Extract the (X, Y) coordinate from the center of the cell holding the provided text.  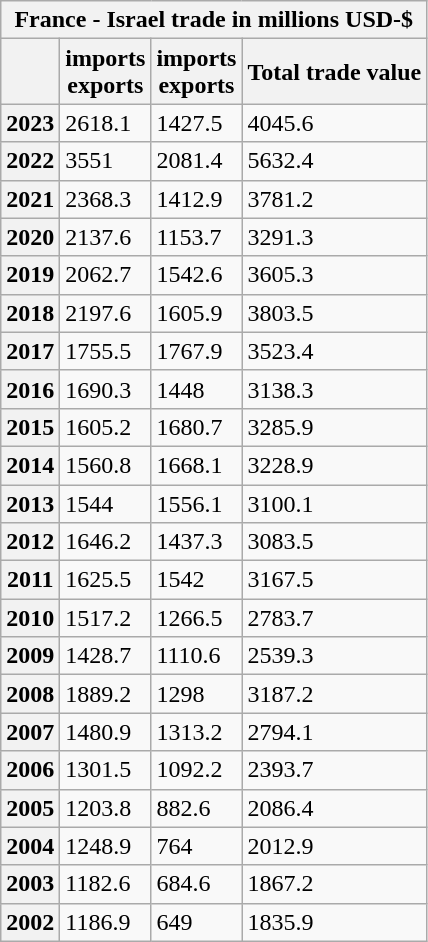
2368.3 (106, 199)
1542.6 (196, 275)
684.6 (196, 884)
2012.9 (334, 846)
2393.7 (334, 770)
1182.6 (106, 884)
2017 (30, 351)
1556.1 (196, 503)
2020 (30, 237)
2021 (30, 199)
2010 (30, 618)
882.6 (196, 808)
764 (196, 846)
3781.2 (334, 199)
1298 (196, 694)
3291.3 (334, 237)
1203.8 (106, 808)
2004 (30, 846)
1186.9 (106, 922)
1889.2 (106, 694)
1313.2 (196, 732)
1680.7 (196, 427)
Total trade value (334, 72)
1544 (106, 503)
2012 (30, 542)
3083.5 (334, 542)
2002 (30, 922)
3523.4 (334, 351)
1301.5 (106, 770)
2008 (30, 694)
2011 (30, 580)
1542 (196, 580)
1110.6 (196, 656)
1625.5 (106, 580)
1092.2 (196, 770)
1248.9 (106, 846)
2794.1 (334, 732)
2009 (30, 656)
1605.2 (106, 427)
3551 (106, 161)
3100.1 (334, 503)
1755.5 (106, 351)
1867.2 (334, 884)
2137.6 (106, 237)
1646.2 (106, 542)
3187.2 (334, 694)
5632.4 (334, 161)
2019 (30, 275)
1480.9 (106, 732)
2081.4 (196, 161)
France - Israel trade in millions USD-$ (214, 20)
2014 (30, 465)
2006 (30, 770)
1412.9 (196, 199)
2003 (30, 884)
4045.6 (334, 123)
1428.7 (106, 656)
1437.3 (196, 542)
3605.3 (334, 275)
2013 (30, 503)
1835.9 (334, 922)
2015 (30, 427)
1605.9 (196, 313)
2618.1 (106, 123)
2016 (30, 389)
3228.9 (334, 465)
1560.8 (106, 465)
3803.5 (334, 313)
2539.3 (334, 656)
2022 (30, 161)
1517.2 (106, 618)
2783.7 (334, 618)
1668.1 (196, 465)
2086.4 (334, 808)
3285.9 (334, 427)
2023 (30, 123)
1266.5 (196, 618)
1690.3 (106, 389)
1448 (196, 389)
3138.3 (334, 389)
3167.5 (334, 580)
2018 (30, 313)
2005 (30, 808)
2197.6 (106, 313)
2007 (30, 732)
1427.5 (196, 123)
2062.7 (106, 275)
1767.9 (196, 351)
1153.7 (196, 237)
649 (196, 922)
